Return the (x, y) coordinate for the center point of the cell that contains the specified text.  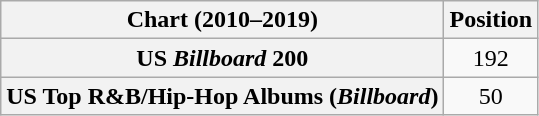
50 (491, 96)
Chart (2010–2019) (222, 20)
US Billboard 200 (222, 58)
192 (491, 58)
Position (491, 20)
US Top R&B/Hip-Hop Albums (Billboard) (222, 96)
